Identify which cell holds the provided text, then report its (x, y) central coordinate. 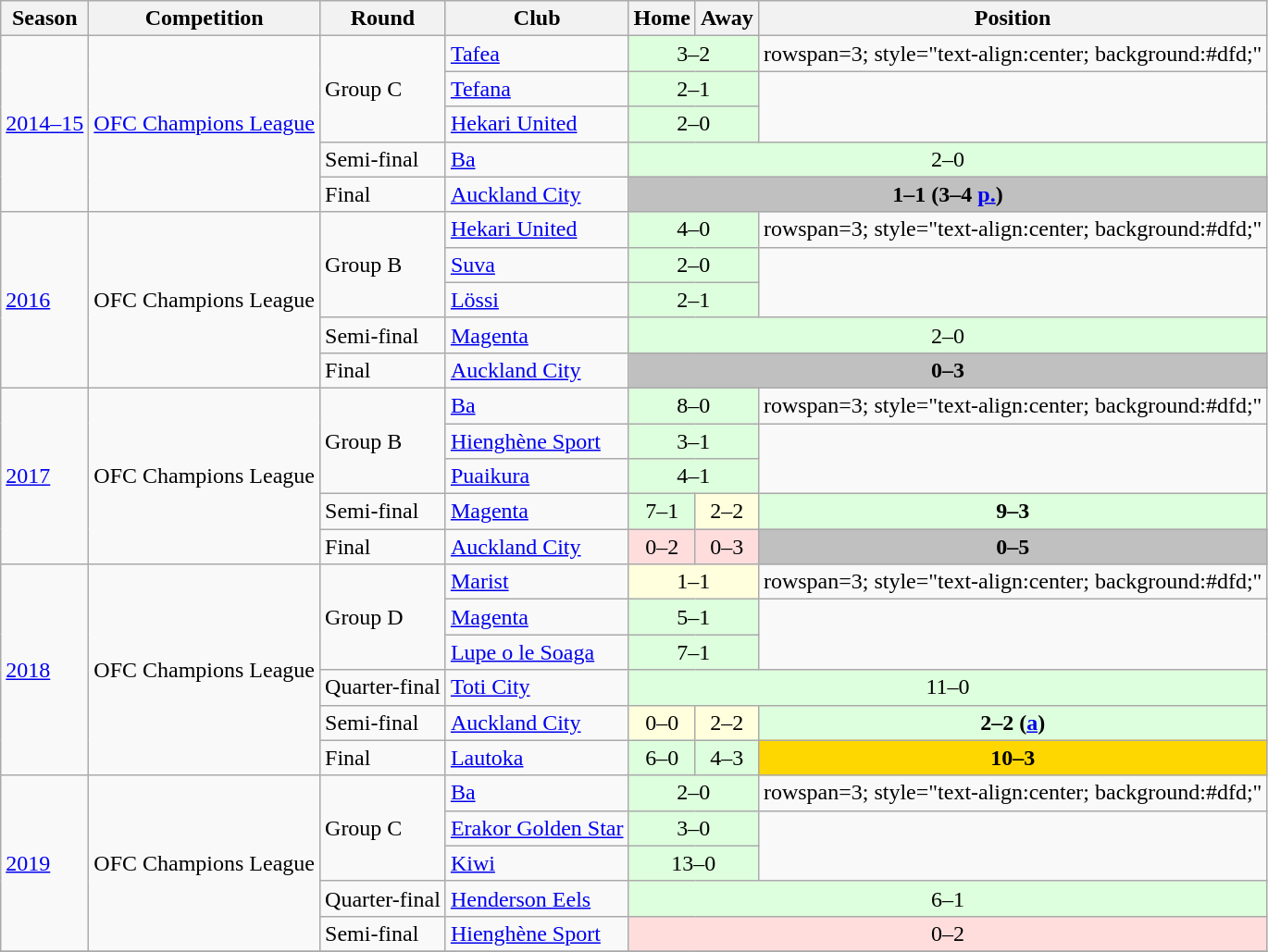
Suva (537, 265)
Away (727, 19)
6–0 (662, 758)
2018 (44, 670)
3–1 (693, 441)
2017 (44, 476)
Toti City (537, 687)
4–3 (727, 758)
Erakor Golden Star (537, 828)
6–1 (948, 898)
4–0 (693, 229)
9–3 (1013, 512)
3–2 (693, 54)
0–0 (662, 723)
Puaikura (537, 476)
Round (383, 19)
Lupe o le Soaga (537, 652)
Group D (383, 617)
Henderson Eels (537, 898)
Tefana (537, 89)
Position (1013, 19)
0–5 (1013, 547)
2019 (44, 863)
Kiwi (537, 863)
Lautoka (537, 758)
Competition (205, 19)
Lössi (537, 300)
2016 (44, 300)
2014–15 (44, 124)
Marist (537, 582)
2–2 (a) (1013, 723)
1–1 (693, 582)
Season (44, 19)
Home (662, 19)
8–0 (693, 405)
Club (537, 19)
1–1 (3–4 p.) (948, 194)
Tafea (537, 54)
5–1 (693, 617)
3–0 (693, 828)
4–1 (693, 476)
11–0 (948, 687)
10–3 (1013, 758)
13–0 (693, 863)
